Search for the cell housing the specified text and yield its [X, Y] center coordinate. 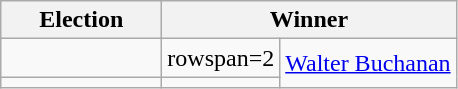
rowspan=2 [221, 58]
Winner [309, 20]
Walter Buchanan [368, 64]
Election [82, 20]
